Locate the cell with the specified text and output its (X, Y) center coordinate. 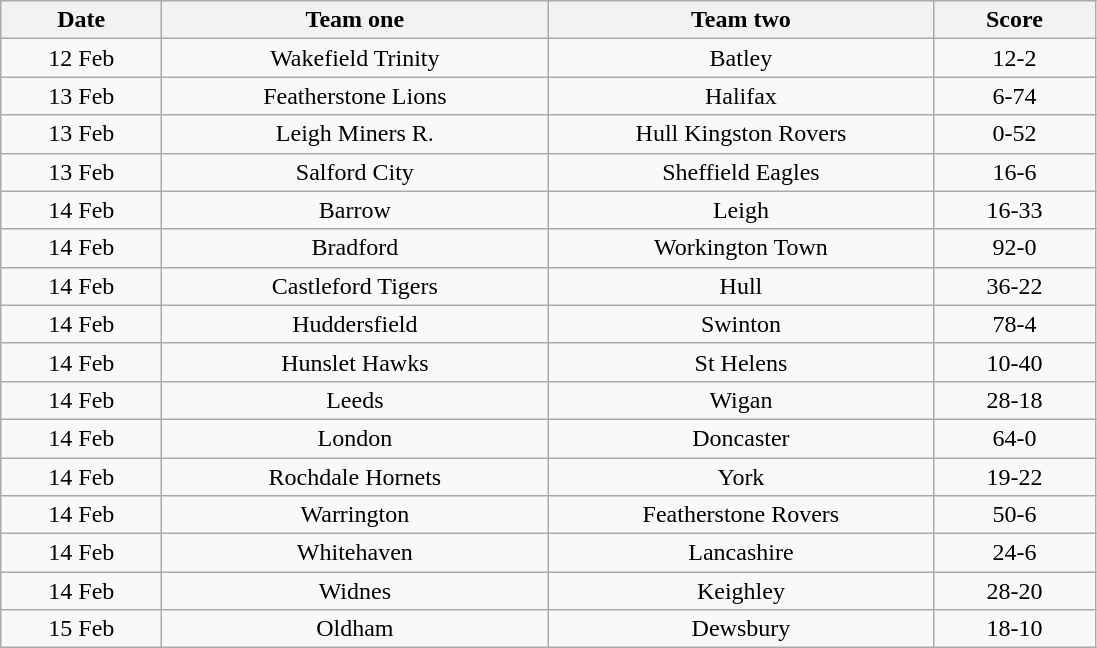
Score (1014, 20)
Hull Kingston Rovers (741, 134)
24-6 (1014, 553)
Castleford Tigers (355, 286)
50-6 (1014, 515)
London (355, 438)
15 Feb (82, 629)
10-40 (1014, 362)
Team two (741, 20)
Whitehaven (355, 553)
Halifax (741, 96)
12-2 (1014, 58)
0-52 (1014, 134)
Leeds (355, 400)
Bradford (355, 248)
78-4 (1014, 324)
Salford City (355, 172)
Wakefield Trinity (355, 58)
Hunslet Hawks (355, 362)
19-22 (1014, 477)
Swinton (741, 324)
Wigan (741, 400)
Team one (355, 20)
York (741, 477)
16-6 (1014, 172)
6-74 (1014, 96)
Hull (741, 286)
Rochdale Hornets (355, 477)
Lancashire (741, 553)
92-0 (1014, 248)
Keighley (741, 591)
Huddersfield (355, 324)
Featherstone Lions (355, 96)
St Helens (741, 362)
Widnes (355, 591)
18-10 (1014, 629)
Featherstone Rovers (741, 515)
Barrow (355, 210)
Batley (741, 58)
Doncaster (741, 438)
28-20 (1014, 591)
Workington Town (741, 248)
Leigh Miners R. (355, 134)
12 Feb (82, 58)
16-33 (1014, 210)
Sheffield Eagles (741, 172)
Dewsbury (741, 629)
36-22 (1014, 286)
Oldham (355, 629)
28-18 (1014, 400)
64-0 (1014, 438)
Warrington (355, 515)
Date (82, 20)
Leigh (741, 210)
